For the text-containing cell, return its midpoint in [X, Y] coordinate format. 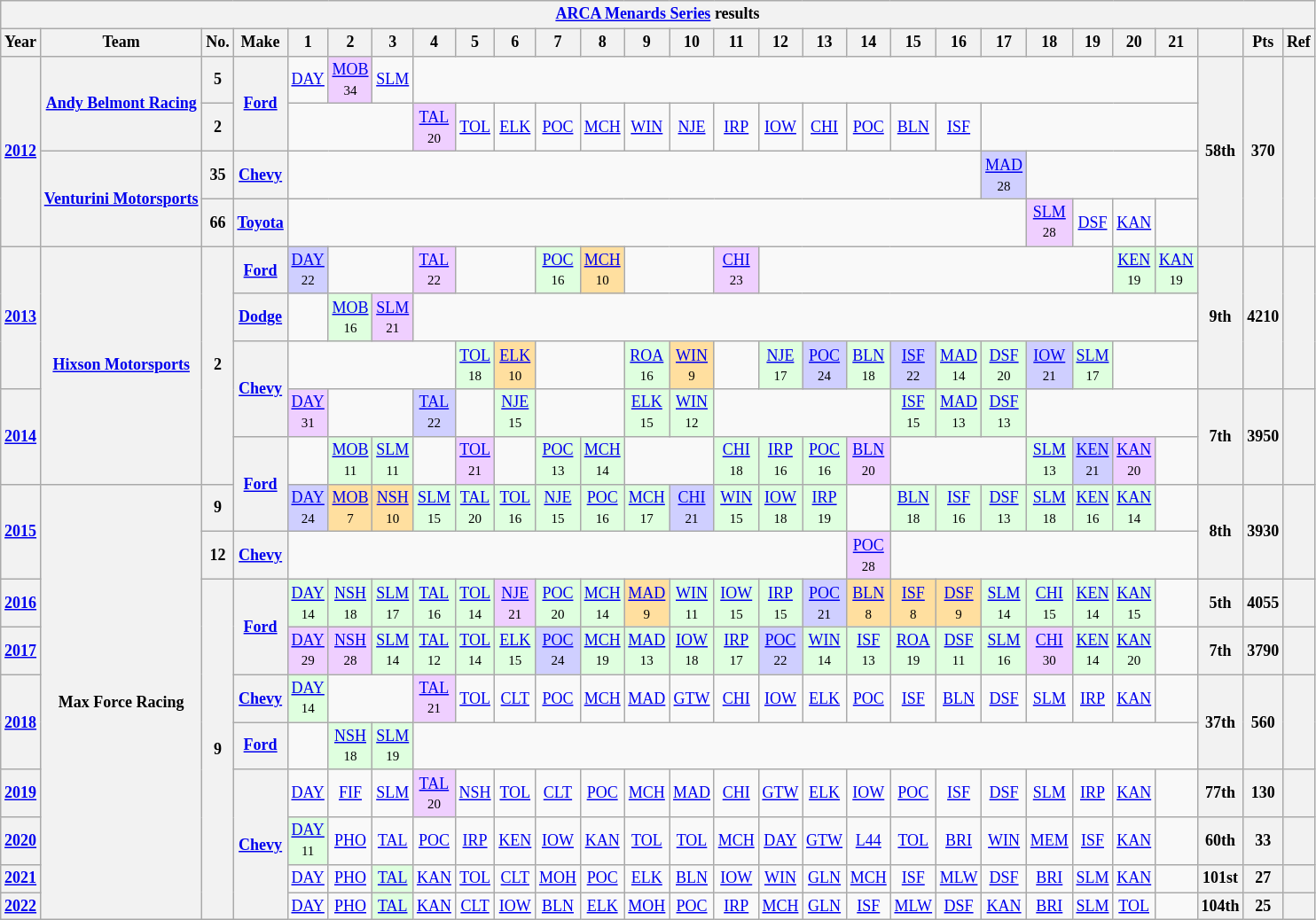
101st [1220, 879]
MAD9 [647, 603]
DSF11 [958, 651]
Dodge [261, 317]
560 [1263, 721]
77th [1220, 793]
CHI18 [736, 460]
ROA16 [647, 365]
2016 [21, 603]
DAY31 [308, 413]
ISF16 [958, 508]
WIN15 [736, 508]
MCH19 [602, 651]
21 [1177, 43]
MAD28 [1004, 175]
TAL21 [435, 698]
MOB7 [350, 508]
WIN12 [692, 413]
15 [913, 43]
58th [1220, 151]
3930 [1263, 532]
3 [393, 43]
ISF15 [913, 413]
SLM15 [435, 508]
POC22 [780, 651]
2019 [21, 793]
5th [1220, 603]
8 [602, 43]
L44 [868, 841]
Hixson Motorsports [121, 365]
KEN21 [1093, 460]
1 [308, 43]
27 [1263, 879]
8th [1220, 532]
MOB34 [350, 80]
Pts [1263, 43]
2017 [21, 651]
No. [218, 43]
2022 [21, 906]
SLM28 [1049, 222]
POC21 [825, 603]
Max Force Racing [121, 702]
33 [1263, 841]
MOB11 [350, 460]
TAL16 [435, 603]
Andy Belmont Racing [121, 103]
2013 [21, 317]
18 [1049, 43]
CHI30 [1049, 651]
Make [261, 43]
ROA19 [913, 651]
DAY29 [308, 651]
ISF22 [913, 365]
NSH [475, 793]
13 [825, 43]
MCH17 [647, 508]
MEM [1049, 841]
Ref [1299, 43]
WIN9 [692, 365]
2014 [21, 436]
KEN16 [1093, 508]
4210 [1263, 317]
KEN19 [1134, 270]
CHI23 [736, 270]
37th [1220, 721]
17 [1004, 43]
DAY22 [308, 270]
POC13 [559, 460]
370 [1263, 151]
TOL21 [475, 460]
NSH28 [350, 651]
IOW21 [1049, 365]
ELK10 [515, 365]
ARCA Menards Series results [658, 14]
DAY24 [308, 508]
20 [1134, 43]
FIF [350, 793]
7 [559, 43]
DSF9 [958, 603]
MOB16 [350, 317]
25 [1263, 906]
CHI21 [692, 508]
SLM16 [1004, 651]
2012 [21, 151]
POC20 [559, 603]
KAN15 [1134, 603]
14 [868, 43]
60th [1220, 841]
16 [958, 43]
6 [515, 43]
ISF13 [868, 651]
NJE21 [515, 603]
IRP16 [780, 460]
DSF20 [1004, 365]
POC28 [868, 556]
104th [1220, 906]
35 [218, 175]
TOL16 [515, 508]
ISF8 [913, 603]
TAL12 [435, 651]
IOW15 [736, 603]
11 [736, 43]
IRP15 [780, 603]
MAD14 [958, 365]
BLN20 [868, 460]
Venturini Motorsports [121, 199]
66 [218, 222]
WIN14 [825, 651]
SLM21 [393, 317]
MCH10 [602, 270]
NSH10 [393, 508]
9th [1220, 317]
NJE17 [780, 365]
10 [692, 43]
KAN19 [1177, 270]
KAN14 [1134, 508]
2018 [21, 721]
130 [1263, 793]
CHI15 [1049, 603]
BLN8 [868, 603]
Toyota [261, 222]
SLM18 [1049, 508]
NJE [692, 128]
IRP17 [736, 651]
Team [121, 43]
WIN11 [692, 603]
2020 [21, 841]
DAY11 [308, 841]
4055 [1263, 603]
SLM11 [393, 460]
3950 [1263, 436]
3790 [1263, 651]
Year [21, 43]
SLM13 [1049, 460]
TOL18 [475, 365]
SLM19 [393, 745]
19 [1093, 43]
KEN [515, 841]
2021 [21, 879]
2015 [21, 532]
4 [435, 43]
IRP19 [825, 508]
